Return the [x, y] coordinate for the center point of the cell that contains the specified text.  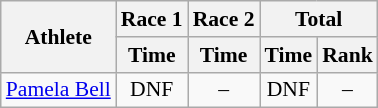
Athlete [58, 36]
Rank [348, 55]
Pamela Bell [58, 90]
Total [319, 19]
Race 2 [224, 19]
Race 1 [152, 19]
